For the text-containing cell, return its midpoint in [x, y] coordinate format. 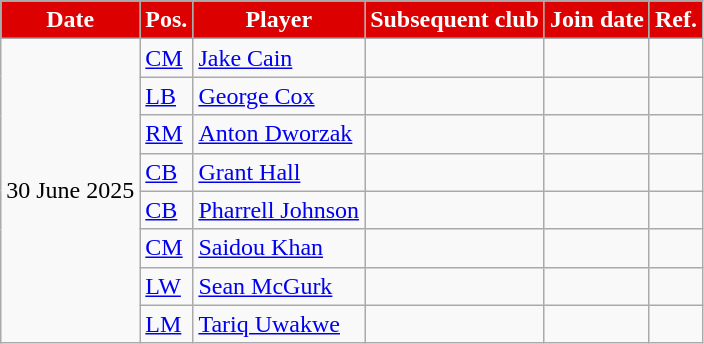
Pos. [166, 20]
LB [166, 96]
Saidou Khan [279, 248]
LW [166, 286]
LM [166, 324]
Join date [596, 20]
RM [166, 134]
Subsequent club [455, 20]
Ref. [676, 20]
Date [70, 20]
Tariq Uwakwe [279, 324]
Anton Dworzak [279, 134]
Jake Cain [279, 58]
Player [279, 20]
Grant Hall [279, 172]
George Cox [279, 96]
30 June 2025 [70, 191]
Sean McGurk [279, 286]
Pharrell Johnson [279, 210]
